Detect which cell encompasses the target text, then output its [x, y] center coordinate. 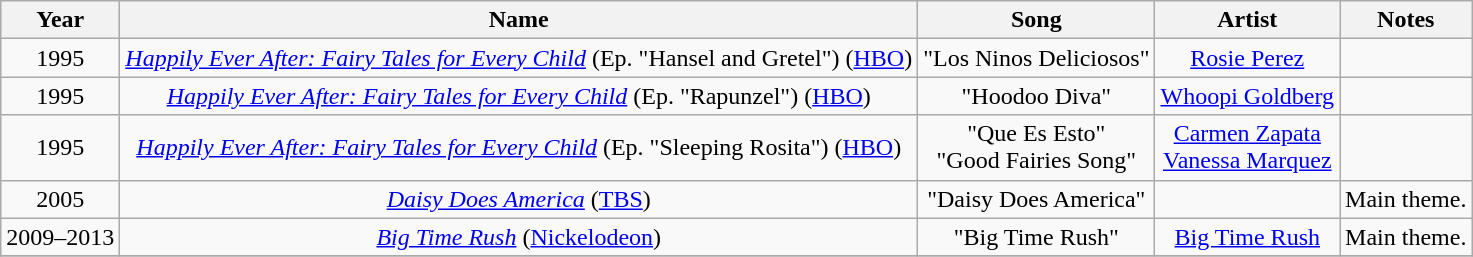
Happily Ever After: Fairy Tales for Every Child (Ep. "Hansel and Gretel") (HBO) [519, 58]
Rosie Perez [1248, 58]
Notes [1406, 20]
Big Time Rush (Nickelodeon) [519, 237]
2009–2013 [60, 237]
Happily Ever After: Fairy Tales for Every Child (Ep. "Rapunzel") (HBO) [519, 96]
"Big Time Rush" [1036, 237]
"Los Ninos Deliciosos" [1036, 58]
Year [60, 20]
"Daisy Does America" [1036, 199]
Name [519, 20]
Carmen ZapataVanessa Marquez [1248, 148]
Happily Ever After: Fairy Tales for Every Child (Ep. "Sleeping Rosita") (HBO) [519, 148]
"Que Es Esto""Good Fairies Song" [1036, 148]
Artist [1248, 20]
Daisy Does America (TBS) [519, 199]
Song [1036, 20]
Big Time Rush [1248, 237]
Whoopi Goldberg [1248, 96]
2005 [60, 199]
"Hoodoo Diva" [1036, 96]
